Locate the cell with the specified text and output its (X, Y) center coordinate. 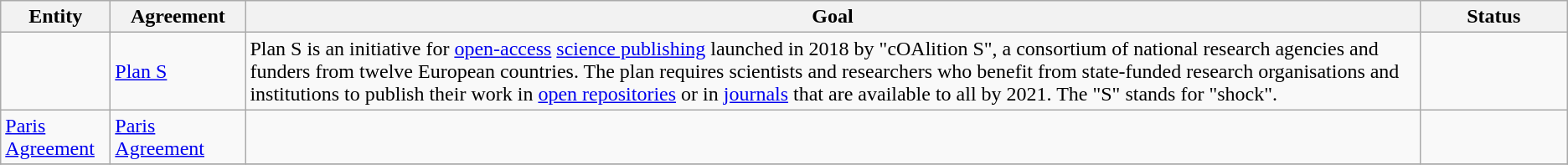
Agreement (178, 17)
Status (1493, 17)
Goal (833, 17)
Plan S (178, 71)
Entity (55, 17)
